From the cell containing the given text, extract its center point as (x, y) coordinate. 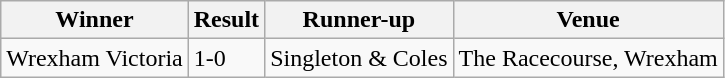
Singleton & Coles (359, 58)
1-0 (226, 58)
The Racecourse, Wrexham (588, 58)
Venue (588, 20)
Wrexham Victoria (94, 58)
Result (226, 20)
Winner (94, 20)
Runner-up (359, 20)
